Capture the cell that displays the provided text and extract its [x, y] central coordinate. 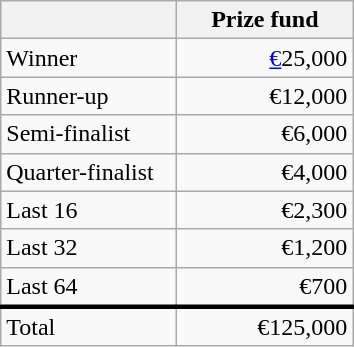
Quarter-finalist [89, 172]
€12,000 [265, 96]
Last 16 [89, 210]
€125,000 [265, 327]
Prize fund [265, 20]
Last 32 [89, 248]
€1,200 [265, 248]
Total [89, 327]
Winner [89, 58]
Last 64 [89, 287]
€25,000 [265, 58]
€4,000 [265, 172]
€700 [265, 287]
Runner-up [89, 96]
Semi-finalist [89, 134]
€6,000 [265, 134]
€2,300 [265, 210]
